Return (X, Y) of the center of cell containing provided text 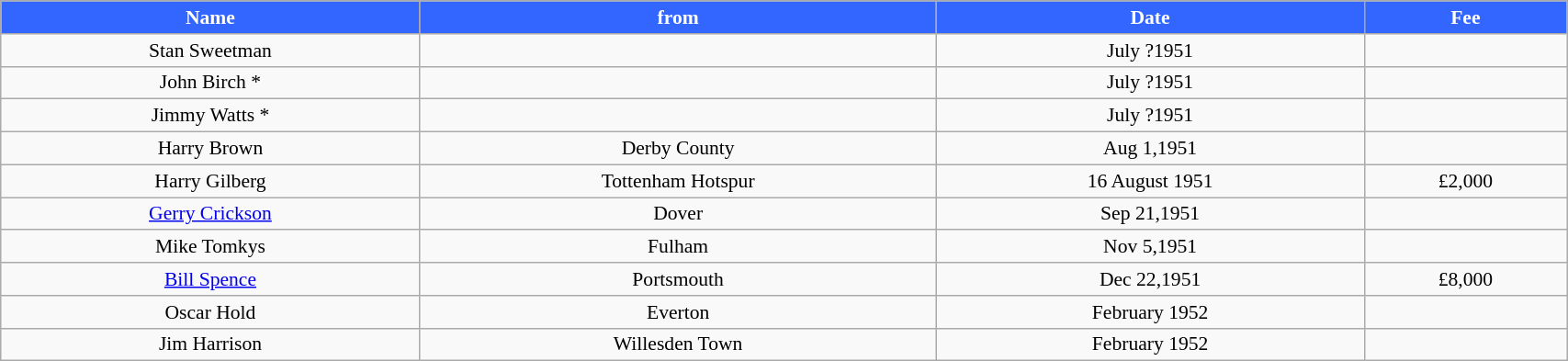
John Birch * (210, 83)
£8,000 (1466, 279)
Name (210, 17)
Date (1150, 17)
Portsmouth (678, 279)
Dover (678, 214)
from (678, 17)
Oscar Hold (210, 312)
Fee (1466, 17)
Harry Gilberg (210, 181)
Bill Spence (210, 279)
Dec 22,1951 (1150, 279)
Everton (678, 312)
Jim Harrison (210, 344)
Mike Tomkys (210, 247)
Willesden Town (678, 344)
Sep 21,1951 (1150, 214)
Fulham (678, 247)
£2,000 (1466, 181)
Tottenham Hotspur (678, 181)
Gerry Crickson (210, 214)
Jimmy Watts * (210, 116)
Stan Sweetman (210, 51)
16 August 1951 (1150, 181)
Derby County (678, 149)
Aug 1,1951 (1150, 149)
Harry Brown (210, 149)
Nov 5,1951 (1150, 247)
